Scan for the cell matching the given text and deliver its (X, Y) coordinate at center. 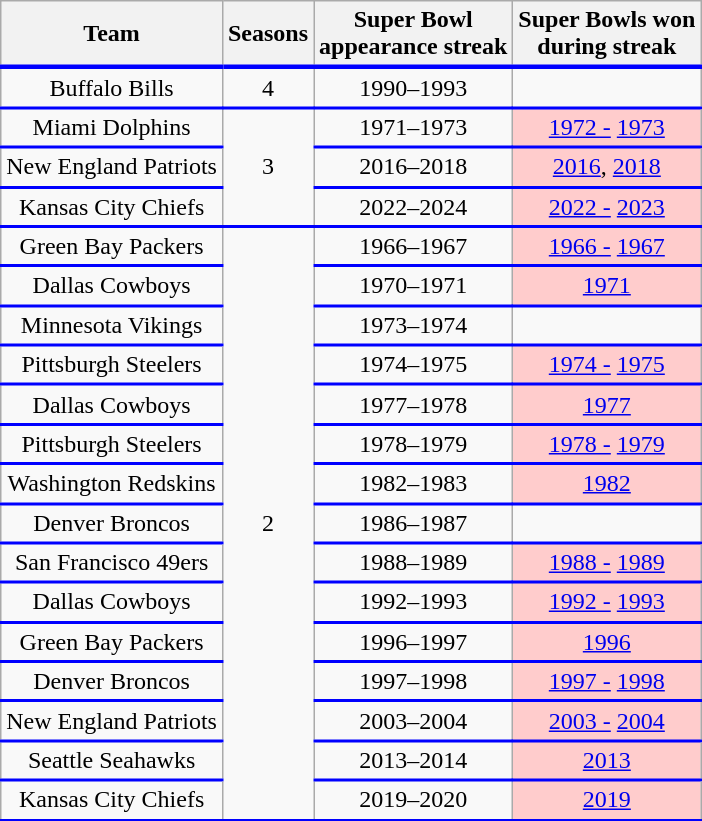
1978 - 1979 (607, 444)
2013–2014 (414, 761)
1970–1971 (414, 286)
1972 - 1973 (607, 128)
2003 - 2004 (607, 721)
2022 - 2023 (607, 207)
Super Bowls wonduring streak (607, 34)
1974–1975 (414, 365)
2013 (607, 761)
1974 - 1975 (607, 365)
Seattle Seahawks (112, 761)
1990–1993 (414, 87)
1996 (607, 642)
1992 - 1993 (607, 602)
1977 (607, 405)
2016, 2018 (607, 167)
4 (268, 87)
1966–1967 (414, 246)
Seasons (268, 34)
1982 (607, 484)
Miami Dolphins (112, 128)
Team (112, 34)
San Francisco 49ers (112, 563)
2003–2004 (414, 721)
1988–1989 (414, 563)
1978–1979 (414, 444)
1977–1978 (414, 405)
1997 - 1998 (607, 682)
Minnesota Vikings (112, 325)
1982–1983 (414, 484)
1992–1993 (414, 602)
1971 (607, 286)
2016–2018 (414, 167)
1988 - 1989 (607, 563)
1986–1987 (414, 523)
2019–2020 (414, 800)
Buffalo Bills (112, 87)
2022–2024 (414, 207)
1996–1997 (414, 642)
Super Bowl appearance streak (414, 34)
1971–1973 (414, 128)
1997–1998 (414, 682)
2019 (607, 800)
2 (268, 522)
1973–1974 (414, 325)
Washington Redskins (112, 484)
3 (268, 168)
1966 - 1967 (607, 246)
